Search for the cell housing the specified text and yield its (x, y) center coordinate. 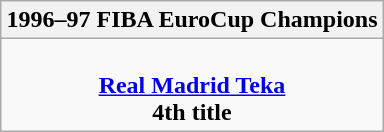
1996–97 FIBA EuroCup Champions (192, 20)
Real Madrid Teka 4th title (192, 85)
